Scan for the cell matching the given text and deliver its (X, Y) coordinate at center. 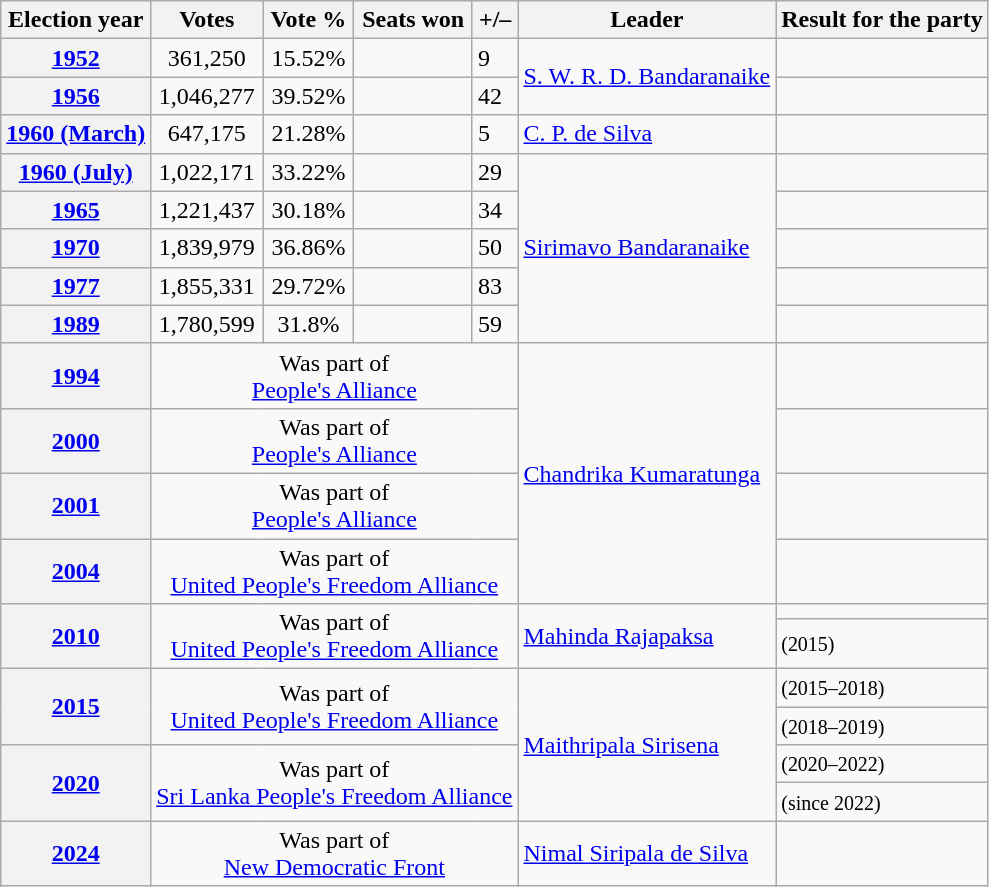
(2015–2018) (882, 688)
(2020–2022) (882, 764)
Chandrika Kumaratunga (647, 473)
1965 (76, 210)
Was part of New Democratic Front (334, 854)
1,855,331 (207, 286)
Mahinda Rajapaksa (647, 636)
30.18% (308, 210)
Was part of Sri Lanka People's Freedom Alliance (334, 783)
1994 (76, 376)
1,221,437 (207, 210)
2020 (76, 783)
39.52% (308, 96)
50 (495, 248)
2024 (76, 854)
S. W. R. D. Bandaranaike (647, 77)
9 (495, 58)
Result for the party (882, 20)
2015 (76, 707)
1977 (76, 286)
1960 (July) (76, 172)
Vote % (308, 20)
(2018–2019) (882, 726)
1,780,599 (207, 324)
2010 (76, 636)
5 (495, 134)
1,046,277 (207, 96)
Election year (76, 20)
31.8% (308, 324)
Seats won (414, 20)
2001 (76, 506)
1960 (March) (76, 134)
(since 2022) (882, 802)
(2015) (882, 643)
36.86% (308, 248)
647,175 (207, 134)
Sirimavo Bandaranaike (647, 248)
1,022,171 (207, 172)
1956 (76, 96)
29.72% (308, 286)
Leader (647, 20)
1,839,979 (207, 248)
59 (495, 324)
29 (495, 172)
361,250 (207, 58)
34 (495, 210)
Votes (207, 20)
83 (495, 286)
Nimal Siripala de Silva (647, 854)
1989 (76, 324)
C. P. de Silva (647, 134)
1952 (76, 58)
2000 (76, 440)
21.28% (308, 134)
33.22% (308, 172)
42 (495, 96)
+/– (495, 20)
1970 (76, 248)
15.52% (308, 58)
2004 (76, 570)
Maithripala Sirisena (647, 745)
